Identify which cell holds the provided text, then report its [X, Y] central coordinate. 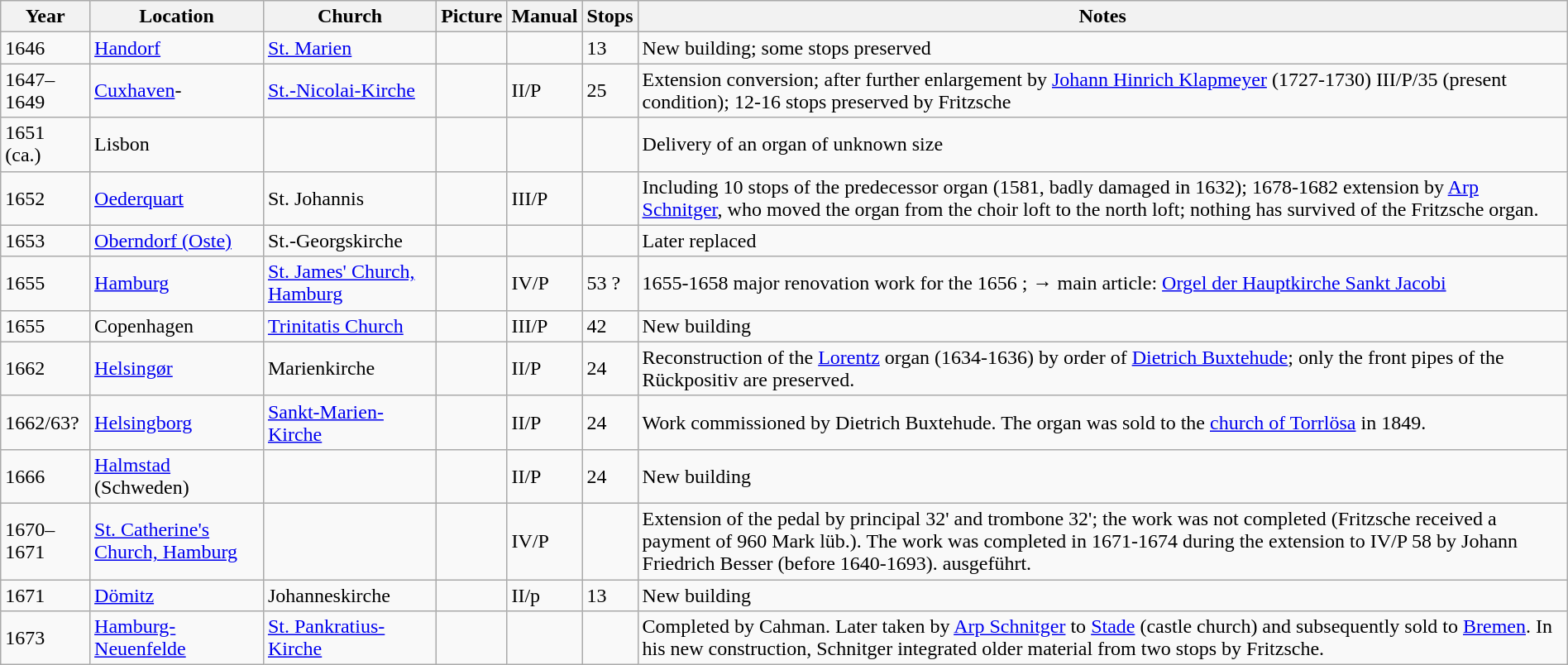
1647–1649 [45, 91]
Notes [1102, 17]
25 [610, 91]
1652 [45, 199]
42 [610, 326]
St.-Nicolai-Kirche [349, 91]
1662/63? [45, 422]
1673 [45, 639]
Hamburg-Neuenfelde [177, 639]
St. James' Church, Hamburg [349, 283]
Handorf [177, 48]
Lisbon [177, 144]
Halmstad (Schweden) [177, 476]
St. Pankratius-Kirche [349, 639]
Trinitatis Church [349, 326]
St.-Georgskirche [349, 241]
St. Catherine's Church, Hamburg [177, 541]
1671 [45, 595]
St. Johannis [349, 199]
Oberndorf (Oste) [177, 241]
Reconstruction of the Lorentz organ (1634-1636) by order of Dietrich Buxtehude; only the front pipes of the Rückpositiv are preserved. [1102, 369]
1655-1658 major renovation work for the 1656 ; → main article: Orgel der Hauptkirche Sankt Jacobi [1102, 283]
Oederquart [177, 199]
1653 [45, 241]
Church [349, 17]
Manual [544, 17]
1646 [45, 48]
Cuxhaven- [177, 91]
Work commissioned by Dietrich Buxtehude. The organ was sold to the church of Torrlösa in 1849. [1102, 422]
Delivery of an organ of unknown size [1102, 144]
II/p [544, 595]
1670–1671 [45, 541]
Helsingborg [177, 422]
St. Marien [349, 48]
Dömitz [177, 595]
Johanneskirche [349, 595]
Later replaced [1102, 241]
Sankt-Marien-Kirche [349, 422]
Copenhagen [177, 326]
1666 [45, 476]
Location [177, 17]
Marienkirche [349, 369]
Year [45, 17]
53 ? [610, 283]
Hamburg [177, 283]
Stops [610, 17]
Picture [471, 17]
Helsingør [177, 369]
New building; some stops preserved [1102, 48]
1651 (ca.) [45, 144]
1662 [45, 369]
